Locate the cell with the specified text and output its (X, Y) center coordinate. 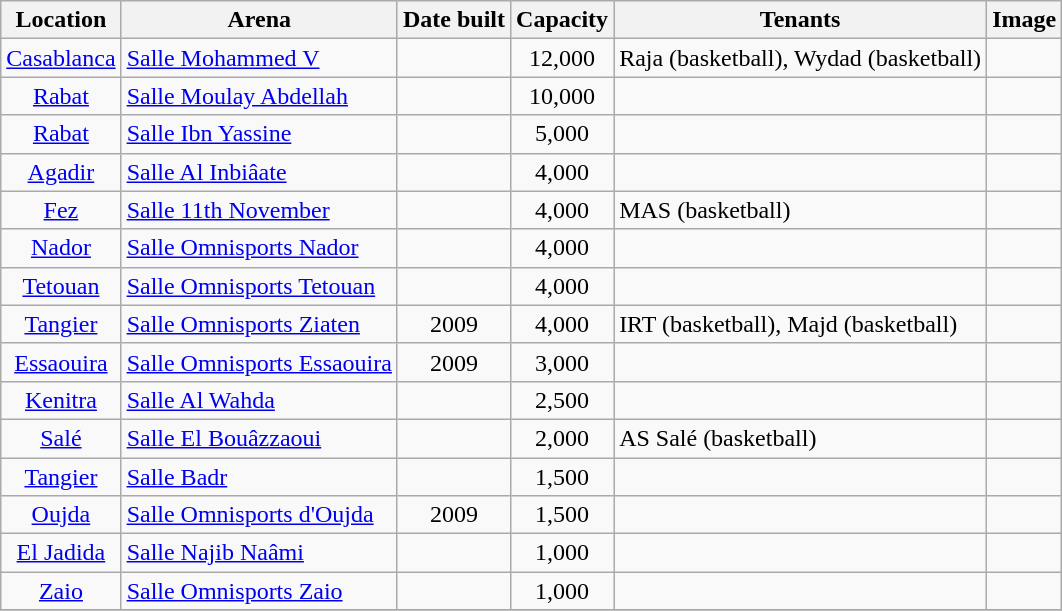
2,500 (562, 400)
Salle El Bouâzzaoui (259, 438)
Arena (259, 20)
Casablanca (61, 58)
Salle Ibn Yassine (259, 134)
10,000 (562, 96)
Kenitra (61, 400)
Location (61, 20)
Salle 11th November (259, 210)
Salle Al Wahda (259, 400)
Date built (454, 20)
Zaio (61, 591)
Raja (basketball), Wydad (basketball) (800, 58)
Salle Omnisports Nador (259, 248)
Agadir (61, 172)
Fez (61, 210)
Salle Najib Naâmi (259, 553)
2,000 (562, 438)
Salle Mohammed V (259, 58)
Salle Al Inbiâate (259, 172)
Salle Omnisports d'Oujda (259, 515)
5,000 (562, 134)
Salé (61, 438)
Salle Omnisports Ziaten (259, 324)
Essaouira (61, 362)
MAS (basketball) (800, 210)
Capacity (562, 20)
Salle Omnisports Tetouan (259, 286)
Salle Omnisports Zaio (259, 591)
IRT (basketball), Majd (basketball) (800, 324)
3,000 (562, 362)
Salle Omnisports Essaouira (259, 362)
Salle Badr (259, 477)
12,000 (562, 58)
Image (1024, 20)
AS Salé (basketball) (800, 438)
Salle Moulay Abdellah (259, 96)
El Jadida (61, 553)
Oujda (61, 515)
Tetouan (61, 286)
Nador (61, 248)
Tenants (800, 20)
